Find where the given text appears and provide that cell's center as [X, Y] coordinate. 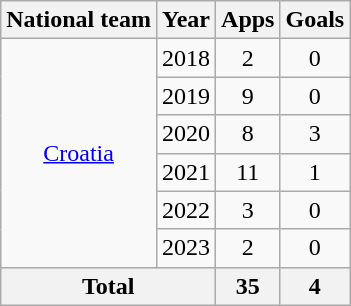
Apps [248, 20]
35 [248, 286]
2022 [186, 210]
2020 [186, 134]
Year [186, 20]
11 [248, 172]
2019 [186, 96]
2018 [186, 58]
2023 [186, 248]
Croatia [79, 153]
9 [248, 96]
2021 [186, 172]
1 [315, 172]
4 [315, 286]
Goals [315, 20]
National team [79, 20]
Total [108, 286]
8 [248, 134]
